Determine the (x, y) coordinate at the center of the cell enclosing the given text.  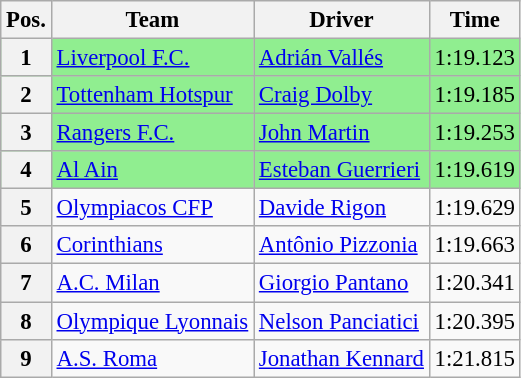
Craig Dolby (342, 95)
Time (474, 20)
7 (26, 283)
1:20.395 (474, 321)
Team (152, 20)
John Martin (342, 133)
5 (26, 208)
Olympiacos CFP (152, 208)
3 (26, 133)
1:19.663 (474, 245)
A.S. Roma (152, 358)
1:19.619 (474, 170)
4 (26, 170)
1:19.253 (474, 133)
Giorgio Pantano (342, 283)
1:19.629 (474, 208)
1:21.815 (474, 358)
A.C. Milan (152, 283)
8 (26, 321)
9 (26, 358)
Davide Rigon (342, 208)
Esteban Guerrieri (342, 170)
Nelson Panciatici (342, 321)
Adrián Vallés (342, 58)
2 (26, 95)
Rangers F.C. (152, 133)
Al Ain (152, 170)
Liverpool F.C. (152, 58)
Jonathan Kennard (342, 358)
Olympique Lyonnais (152, 321)
1:19.123 (474, 58)
Driver (342, 20)
1 (26, 58)
Antônio Pizzonia (342, 245)
Pos. (26, 20)
1:20.341 (474, 283)
6 (26, 245)
Tottenham Hotspur (152, 95)
1:19.185 (474, 95)
Corinthians (152, 245)
